Search for the cell housing the specified text and yield its (x, y) center coordinate. 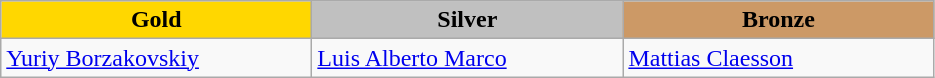
Gold (156, 20)
Luis Alberto Marco (468, 58)
Yuriy Borzakovskiy (156, 58)
Mattias Claesson (778, 58)
Bronze (778, 20)
Silver (468, 20)
